Determine the (X, Y) coordinate at the center of the cell enclosing the given text.  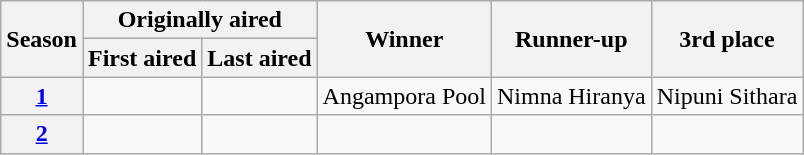
Last aired (260, 58)
Nimna Hiranya (571, 96)
Season (42, 39)
3rd place (727, 39)
Angampora Pool (404, 96)
Originally aired (200, 20)
Nipuni Sithara (727, 96)
Runner-up (571, 39)
Winner (404, 39)
2 (42, 134)
1 (42, 96)
First aired (142, 58)
